For the text-containing cell, return its midpoint in (X, Y) coordinate format. 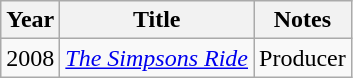
2008 (30, 58)
Notes (303, 20)
Title (157, 20)
Producer (303, 58)
Year (30, 20)
The Simpsons Ride (157, 58)
